Find where the given text appears and provide that cell's center as [x, y] coordinate. 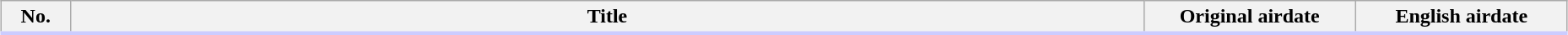
English airdate [1462, 17]
Original airdate [1249, 17]
No. [35, 17]
Title [608, 17]
